Determine the [X, Y] coordinate at the center of the cell enclosing the given text.  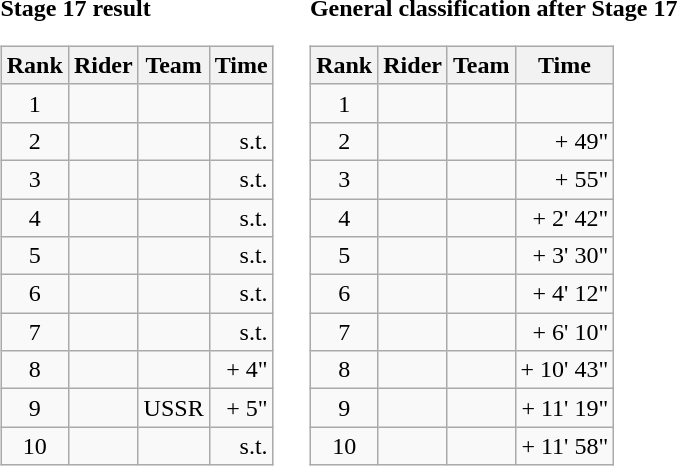
+ 11' 58" [564, 446]
+ 2' 42" [564, 217]
+ 4" [241, 370]
+ 49" [564, 141]
+ 4' 12" [564, 294]
+ 3' 30" [564, 256]
+ 10' 43" [564, 370]
USSR [174, 408]
+ 6' 10" [564, 332]
+ 5" [241, 408]
+ 55" [564, 179]
+ 11' 19" [564, 408]
